Provide the (x, y) coordinate of the cell's center where the given text is located.  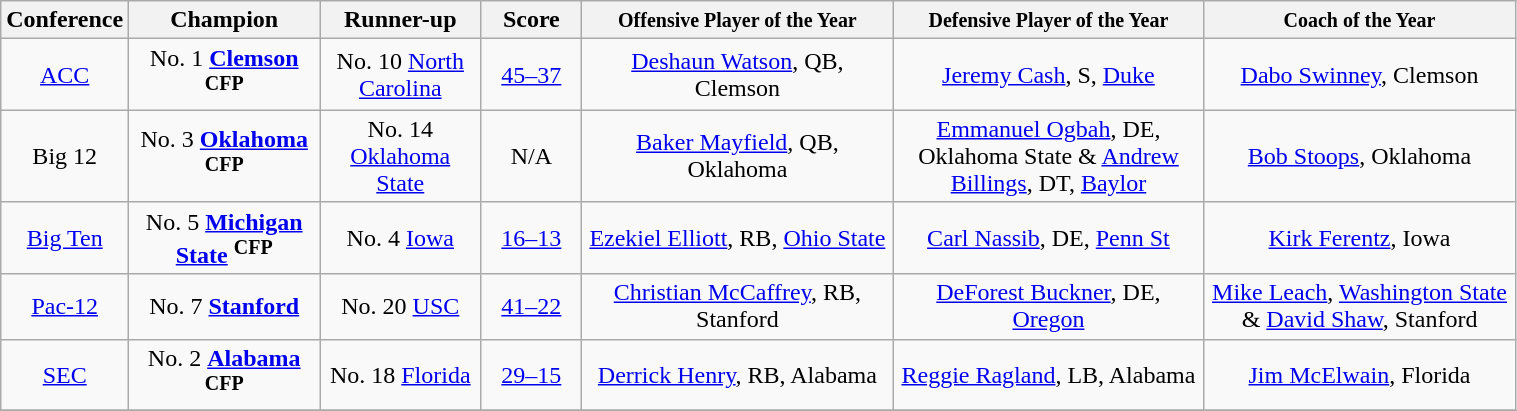
45–37 (532, 75)
No. 5 Michigan State CFP (224, 238)
No. 2 Alabama CFP (224, 375)
No. 10 North Carolina (400, 75)
Deshaun Watson, QB, Clemson (738, 75)
No. 18 Florida (400, 375)
Big Ten (65, 238)
No. 14 Oklahoma State (400, 156)
Defensive Player of the Year (1048, 20)
Derrick Henry, RB, Alabama (738, 375)
Jeremy Cash, S, Duke (1048, 75)
Offensive Player of the Year (738, 20)
Reggie Ragland, LB, Alabama (1048, 375)
16–13 (532, 238)
Kirk Ferentz, Iowa (1360, 238)
No. 4 Iowa (400, 238)
Big 12 (65, 156)
Carl Nassib, DE, Penn St (1048, 238)
Bob Stoops, Oklahoma (1360, 156)
41–22 (532, 306)
No. 1 Clemson CFP (224, 75)
Conference (65, 20)
Champion (224, 20)
No. 3 Oklahoma CFP (224, 156)
Christian McCaffrey, RB, Stanford (738, 306)
No. 7 Stanford (224, 306)
29–15 (532, 375)
DeForest Buckner, DE, Oregon (1048, 306)
N/A (532, 156)
Emmanuel Ogbah, DE, Oklahoma State & Andrew Billings, DT, Baylor (1048, 156)
Score (532, 20)
SEC (65, 375)
Dabo Swinney, Clemson (1360, 75)
Baker Mayfield, QB, Oklahoma (738, 156)
Ezekiel Elliott, RB, Ohio State (738, 238)
Coach of the Year (1360, 20)
ACC (65, 75)
No. 20 USC (400, 306)
Pac-12 (65, 306)
Runner-up (400, 20)
Mike Leach, Washington State & David Shaw, Stanford (1360, 306)
Jim McElwain, Florida (1360, 375)
